For the text-containing cell, return its midpoint in (x, y) coordinate format. 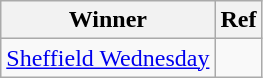
Ref (238, 20)
Winner (108, 20)
Sheffield Wednesday (108, 58)
